Extract the [x, y] coordinate from the center of the cell holding the provided text.  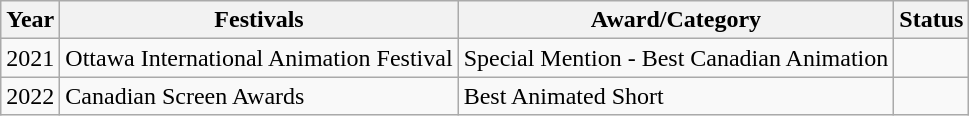
Year [30, 20]
Status [932, 20]
Special Mention - Best Canadian Animation [676, 58]
Ottawa International Animation Festival [259, 58]
Festivals [259, 20]
Best Animated Short [676, 96]
Canadian Screen Awards [259, 96]
Award/Category [676, 20]
2022 [30, 96]
2021 [30, 58]
